Locate the cell with the specified text and output its [X, Y] center coordinate. 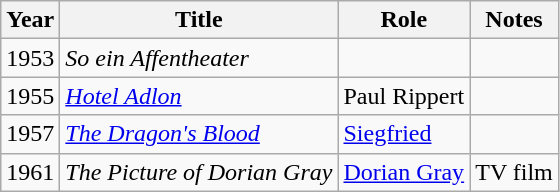
Title [199, 20]
TV film [514, 172]
Role [404, 20]
1953 [30, 58]
Notes [514, 20]
Paul Rippert [404, 96]
Year [30, 20]
1955 [30, 96]
Hotel Adlon [199, 96]
1957 [30, 134]
Siegfried [404, 134]
The Dragon's Blood [199, 134]
1961 [30, 172]
Dorian Gray [404, 172]
So ein Affentheater [199, 58]
The Picture of Dorian Gray [199, 172]
